Detect which cell encompasses the target text, then output its [x, y] center coordinate. 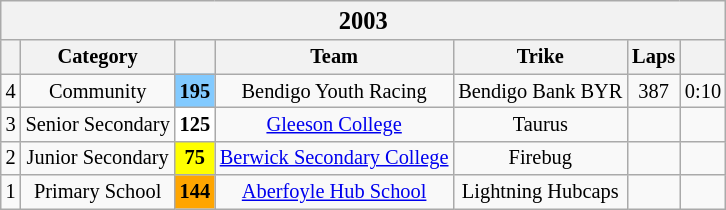
4 [11, 91]
144 [195, 192]
Team [334, 57]
Junior Secondary [98, 158]
Gleeson College [334, 124]
Primary School [98, 192]
Bendigo Youth Racing [334, 91]
195 [195, 91]
387 [654, 91]
2003 [364, 20]
Laps [654, 57]
75 [195, 158]
Lightning Hubcaps [540, 192]
Berwick Secondary College [334, 158]
Taurus [540, 124]
Community [98, 91]
3 [11, 124]
1 [11, 192]
Senior Secondary [98, 124]
125 [195, 124]
Trike [540, 57]
2 [11, 158]
Bendigo Bank BYR [540, 91]
Category [98, 57]
Aberfoyle Hub School [334, 192]
0:10 [703, 91]
Firebug [540, 158]
